Search for the cell housing the specified text and yield its [X, Y] center coordinate. 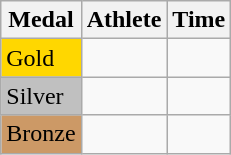
Athlete [124, 20]
Medal [41, 20]
Bronze [41, 134]
Gold [41, 58]
Silver [41, 96]
Time [199, 20]
